Return [x, y] of the center of cell containing provided text 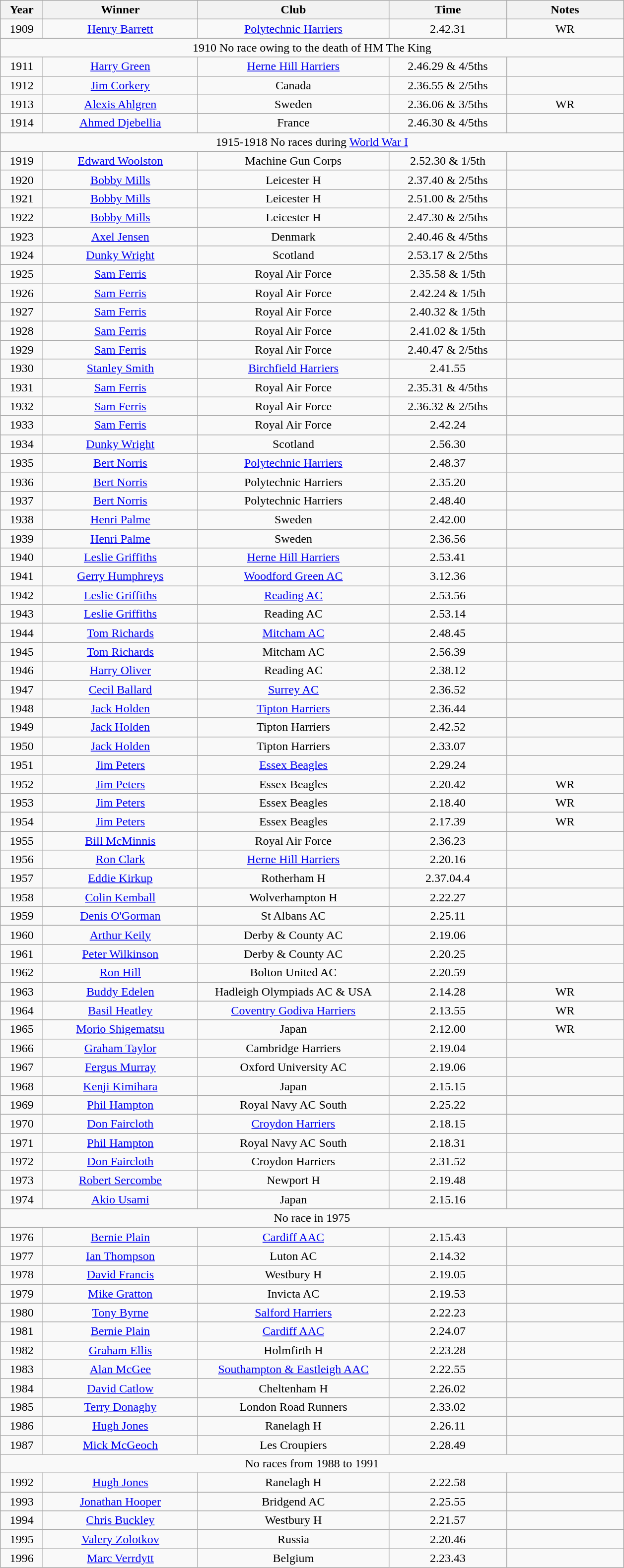
Belgium [293, 1558]
1995 [22, 1539]
2.18.15 [448, 1124]
Year [22, 10]
Eddie Kirkup [120, 878]
2.42.00 [448, 519]
1992 [22, 1483]
Woodford Green AC [293, 576]
2.15.16 [448, 1199]
2.13.55 [448, 1010]
2.51.00 & 2/5ths [448, 198]
1929 [22, 350]
Marc Verrdytt [120, 1558]
2.35.20 [448, 482]
David Catlow [120, 1388]
Denmark [293, 237]
Invicta AC [293, 1294]
Salford Harriers [293, 1313]
2.53.56 [448, 595]
2.53.17 & 2/5ths [448, 255]
Denis O'Gorman [120, 916]
Club [293, 10]
1978 [22, 1275]
Jim Corkery [120, 85]
1968 [22, 1086]
1939 [22, 538]
1961 [22, 954]
Oxford University AC [293, 1067]
2.35.31 & 4/5ths [448, 387]
2.20.16 [448, 860]
Luton AC [293, 1256]
London Road Runners [293, 1407]
1935 [22, 463]
1947 [22, 690]
2.19.05 [448, 1275]
2.46.29 & 4/5ths [448, 66]
France [293, 123]
Morio Shigematsu [120, 1029]
2.23.43 [448, 1558]
Peter Wilkinson [120, 954]
2.42.31 [448, 29]
1957 [22, 878]
2.22.58 [448, 1483]
1963 [22, 992]
Buddy Edelen [120, 992]
1910 No race owing to the death of HM The King [312, 48]
Coventry Godiva Harriers [293, 1010]
Ian Thompson [120, 1256]
Machine Gun Corps [293, 161]
1953 [22, 803]
Tony Byrne [120, 1313]
1959 [22, 916]
1976 [22, 1237]
1938 [22, 519]
1955 [22, 841]
1911 [22, 66]
1923 [22, 237]
1945 [22, 652]
2.22.55 [448, 1369]
Bill McMinnis [120, 841]
Cecil Ballard [120, 690]
1919 [22, 161]
Stanley Smith [120, 369]
1920 [22, 180]
2.26.02 [448, 1388]
2.46.30 & 4/5ths [448, 123]
Henry Barrett [120, 29]
2.19.04 [448, 1048]
1948 [22, 708]
2.25.22 [448, 1105]
1944 [22, 633]
2.56.39 [448, 652]
2.52.30 & 1/5th [448, 161]
Graham Ellis [120, 1350]
2.36.06 & 3/5ths [448, 104]
2.40.32 & 1/5th [448, 312]
2.25.11 [448, 916]
1986 [22, 1426]
1956 [22, 860]
No races from 1988 to 1991 [312, 1464]
1967 [22, 1067]
2.37.40 & 2/5ths [448, 180]
Newport H [293, 1181]
1985 [22, 1407]
2.36.23 [448, 841]
1974 [22, 1199]
1979 [22, 1294]
2.20.42 [448, 784]
1987 [22, 1445]
Axel Jensen [120, 237]
2.38.12 [448, 671]
2.33.07 [448, 746]
1932 [22, 406]
1980 [22, 1313]
2.21.57 [448, 1520]
Bolton United AC [293, 973]
1964 [22, 1010]
1954 [22, 821]
1915-1918 No races during World War I [312, 142]
Mike Gratton [120, 1294]
2.53.41 [448, 558]
1949 [22, 727]
2.35.58 & 1/5th [448, 274]
1942 [22, 595]
Hadleigh Olympiads AC & USA [293, 992]
Chris Buckley [120, 1520]
1934 [22, 444]
1960 [22, 935]
Cambridge Harriers [293, 1048]
1958 [22, 897]
1984 [22, 1388]
1928 [22, 331]
Time [448, 10]
1971 [22, 1142]
Ron Clark [120, 860]
Jonathan Hooper [120, 1502]
1970 [22, 1124]
Terry Donaghy [120, 1407]
1912 [22, 85]
Edward Woolston [120, 161]
Cheltenham H [293, 1388]
2.19.53 [448, 1294]
Les Croupiers [293, 1445]
1925 [22, 274]
Holmfirth H [293, 1350]
Graham Taylor [120, 1048]
2.41.55 [448, 369]
1927 [22, 312]
Gerry Humphreys [120, 576]
Canada [293, 85]
Basil Heatley [120, 1010]
1972 [22, 1162]
Surrey AC [293, 690]
1924 [22, 255]
2.36.56 [448, 538]
1941 [22, 576]
2.33.02 [448, 1407]
2.40.47 & 2/5ths [448, 350]
2.18.31 [448, 1142]
1982 [22, 1350]
2.23.28 [448, 1350]
2.15.43 [448, 1237]
Birchfield Harriers [293, 369]
1969 [22, 1105]
Mick McGeoch [120, 1445]
2.20.46 [448, 1539]
2.22.23 [448, 1313]
1933 [22, 425]
1914 [22, 123]
2.14.32 [448, 1256]
1973 [22, 1181]
Rotherham H [293, 878]
Fergus Murray [120, 1067]
1983 [22, 1369]
2.36.55 & 2/5ths [448, 85]
Robert Sercombe [120, 1181]
2.14.28 [448, 992]
1993 [22, 1502]
Arthur Keily [120, 935]
Kenji Kimihara [120, 1086]
1921 [22, 198]
2.48.40 [448, 501]
2.53.14 [448, 614]
Valery Zolotkov [120, 1539]
3.12.36 [448, 576]
2.17.39 [448, 821]
2.36.32 & 2/5ths [448, 406]
1931 [22, 387]
2.56.30 [448, 444]
2.37.04.4 [448, 878]
1909 [22, 29]
2.18.40 [448, 803]
2.19.48 [448, 1181]
2.36.44 [448, 708]
1994 [22, 1520]
Colin Kemball [120, 897]
2.24.07 [448, 1331]
Harry Green [120, 66]
2.20.59 [448, 973]
David Francis [120, 1275]
2.36.52 [448, 690]
2.25.55 [448, 1502]
2.20.25 [448, 954]
1930 [22, 369]
2.22.27 [448, 897]
2.47.30 & 2/5ths [448, 217]
2.42.24 & 1/5th [448, 293]
2.42.24 [448, 425]
1996 [22, 1558]
Bridgend AC [293, 1502]
2.12.00 [448, 1029]
2.29.24 [448, 765]
Alan McGee [120, 1369]
Winner [120, 10]
1977 [22, 1256]
1946 [22, 671]
2.48.37 [448, 463]
No race in 1975 [312, 1218]
1922 [22, 217]
2.40.46 & 4/5ths [448, 237]
1936 [22, 482]
1965 [22, 1029]
Akio Usami [120, 1199]
1951 [22, 765]
Notes [565, 10]
2.28.49 [448, 1445]
1950 [22, 746]
1962 [22, 973]
1937 [22, 501]
Russia [293, 1539]
Ahmed Djebellia [120, 123]
Harry Oliver [120, 671]
2.48.45 [448, 633]
2.26.11 [448, 1426]
1926 [22, 293]
1943 [22, 614]
St Albans AC [293, 916]
2.42.52 [448, 727]
2.31.52 [448, 1162]
2.41.02 & 1/5th [448, 331]
1952 [22, 784]
1913 [22, 104]
1940 [22, 558]
1966 [22, 1048]
1981 [22, 1331]
Southampton & Eastleigh AAC [293, 1369]
2.15.15 [448, 1086]
Alexis Ahlgren [120, 104]
Ron Hill [120, 973]
Wolverhampton H [293, 897]
